Find where the given text appears and provide that cell's center as [x, y] coordinate. 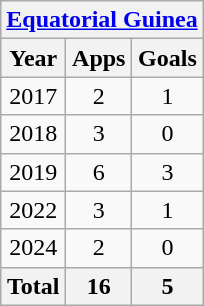
16 [99, 286]
2022 [34, 210]
5 [168, 286]
Goals [168, 58]
Total [34, 286]
Equatorial Guinea [102, 20]
2017 [34, 96]
6 [99, 172]
2018 [34, 134]
Year [34, 58]
2019 [34, 172]
Apps [99, 58]
2024 [34, 248]
